Scan for the cell matching the given text and deliver its [X, Y] coordinate at center. 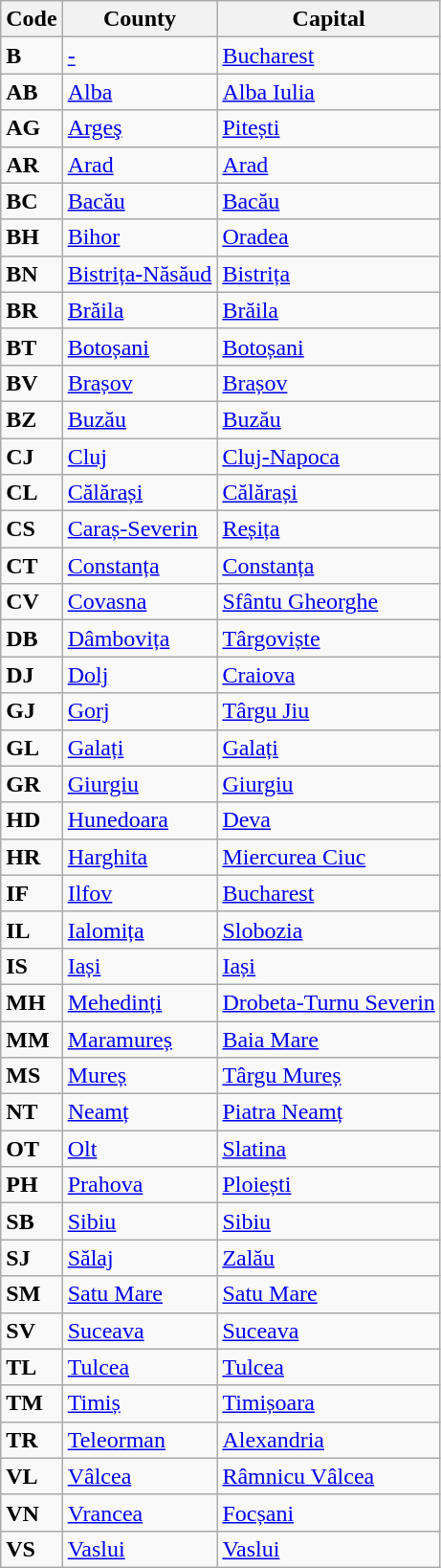
County [140, 19]
Dolj [140, 675]
- [140, 56]
Vâlcea [140, 1476]
CT [32, 566]
Code [32, 19]
Gorj [140, 711]
Târgu Mureș [329, 1076]
VL [32, 1476]
HR [32, 857]
MS [32, 1076]
Craiova [329, 675]
DJ [32, 675]
CS [32, 529]
BT [32, 347]
Miercurea Ciuc [329, 857]
GL [32, 748]
Slobozia [329, 930]
Drobeta-Turnu Severin [329, 1002]
Sălaj [140, 1258]
OT [32, 1149]
Alexandria [329, 1440]
Ialomița [140, 930]
SJ [32, 1258]
IS [32, 966]
IF [32, 893]
Bistrița-Năsăud [140, 274]
DB [32, 638]
VN [32, 1512]
TM [32, 1403]
BZ [32, 419]
Târgoviște [329, 638]
Mureș [140, 1076]
Timiș [140, 1403]
BH [32, 237]
Ploiești [329, 1185]
GR [32, 784]
Alba [140, 92]
Deva [329, 820]
B [32, 56]
Pitești [329, 128]
Covasna [140, 602]
Ilfov [140, 893]
SM [32, 1294]
Zalău [329, 1258]
Neamț [140, 1112]
CL [32, 493]
VS [32, 1549]
CJ [32, 457]
TR [32, 1440]
GJ [32, 711]
Alba Iulia [329, 92]
Maramureș [140, 1039]
AG [32, 128]
BV [32, 383]
Sfântu Gheorghe [329, 602]
SV [32, 1331]
Teleorman [140, 1440]
IL [32, 930]
CV [32, 602]
Cluj-Napoca [329, 457]
Hunedoara [140, 820]
TL [32, 1367]
Râmnicu Vâlcea [329, 1476]
Slatina [329, 1149]
SB [32, 1221]
Bihor [140, 237]
BR [32, 310]
Caraș-Severin [140, 529]
BC [32, 201]
Bistrița [329, 274]
Dâmbovița [140, 638]
NT [32, 1112]
Piatra Neamț [329, 1112]
Argeş [140, 128]
AB [32, 92]
Vrancea [140, 1512]
MH [32, 1002]
Timișoara [329, 1403]
Capital [329, 19]
Olt [140, 1149]
Prahova [140, 1185]
AR [32, 165]
MM [32, 1039]
Harghita [140, 857]
BN [32, 274]
Focșani [329, 1512]
Târgu Jiu [329, 711]
PH [32, 1185]
Mehedinți [140, 1002]
Baia Mare [329, 1039]
HD [32, 820]
Reșița [329, 529]
Oradea [329, 237]
Cluj [140, 457]
